For the text-containing cell, return its midpoint in [x, y] coordinate format. 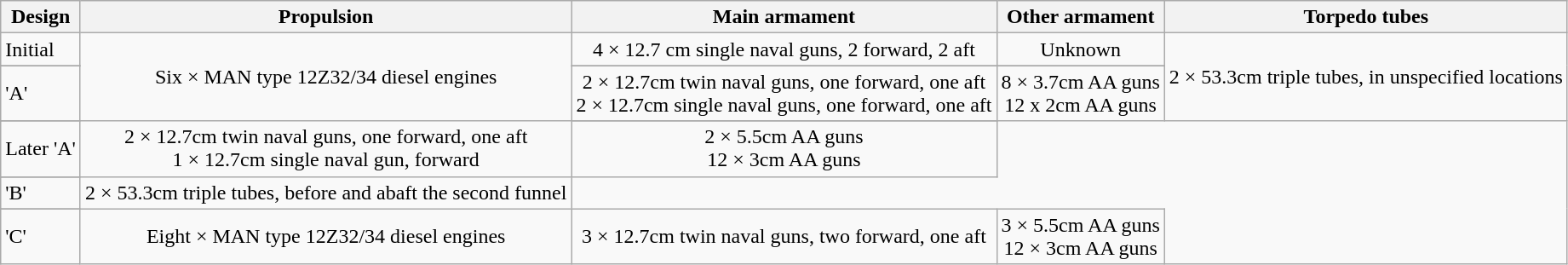
2 × 53.3cm triple tubes, before and abaft the second funnel [325, 193]
2 × 12.7cm twin naval guns, one forward, one aft1 × 12.7cm single naval gun, forward [325, 148]
2 × 5.5cm AA guns12 × 3cm AA guns [784, 148]
Main armament [784, 17]
Unknown [1080, 49]
'C' [41, 237]
3 × 5.5cm AA guns12 × 3cm AA guns [1080, 237]
2 × 53.3cm triple tubes, in unspecified locations [1366, 77]
8 × 3.7cm AA guns12 x 2cm AA guns [1080, 94]
Initial [41, 49]
2 × 12.7cm twin naval guns, one forward, one aft2 × 12.7cm single naval guns, one forward, one aft [784, 94]
Eight × MAN type 12Z32/34 diesel engines [325, 237]
Later 'A' [41, 148]
4 × 12.7 cm single naval guns, 2 forward, 2 aft [784, 49]
Other armament [1080, 17]
3 × 12.7cm twin naval guns, two forward, one aft [784, 237]
Design [41, 17]
Torpedo tubes [1366, 17]
Propulsion [325, 17]
'B' [41, 193]
'A' [41, 94]
Six × MAN type 12Z32/34 diesel engines [325, 77]
